Search for the cell housing the specified text and yield its (X, Y) center coordinate. 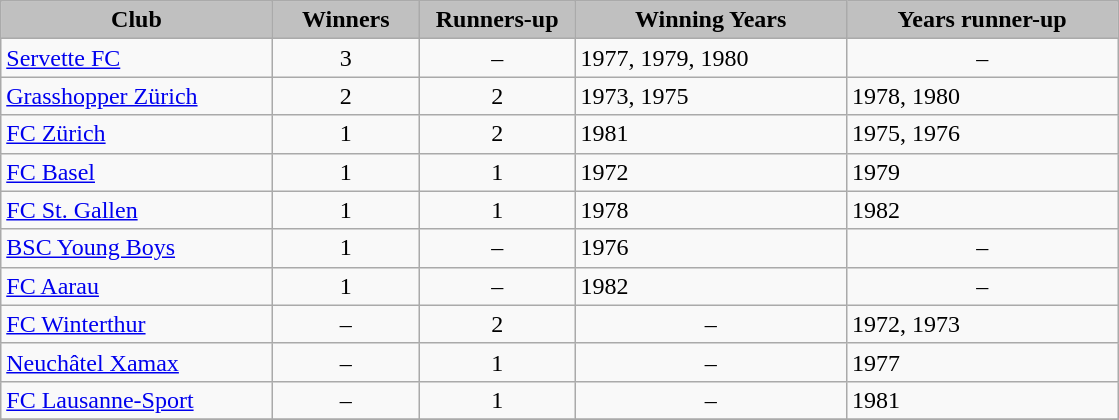
Winning Years (710, 20)
BSC Young Boys (136, 248)
Club (136, 20)
FC Basel (136, 172)
FC Lausanne-Sport (136, 400)
1977 (982, 362)
1979 (982, 172)
1976 (710, 248)
Years runner-up (982, 20)
1972 (710, 172)
3 (346, 58)
Winners (346, 20)
1978 (710, 210)
1973, 1975 (710, 96)
1978, 1980 (982, 96)
1972, 1973 (982, 324)
FC Winterthur (136, 324)
1975, 1976 (982, 134)
FC Zürich (136, 134)
Neuchâtel Xamax (136, 362)
Grasshopper Zürich (136, 96)
1977, 1979, 1980 (710, 58)
FC Aarau (136, 286)
FC St. Gallen (136, 210)
Servette FC (136, 58)
Runners-up (497, 20)
